For the text-containing cell, return its midpoint in (X, Y) coordinate format. 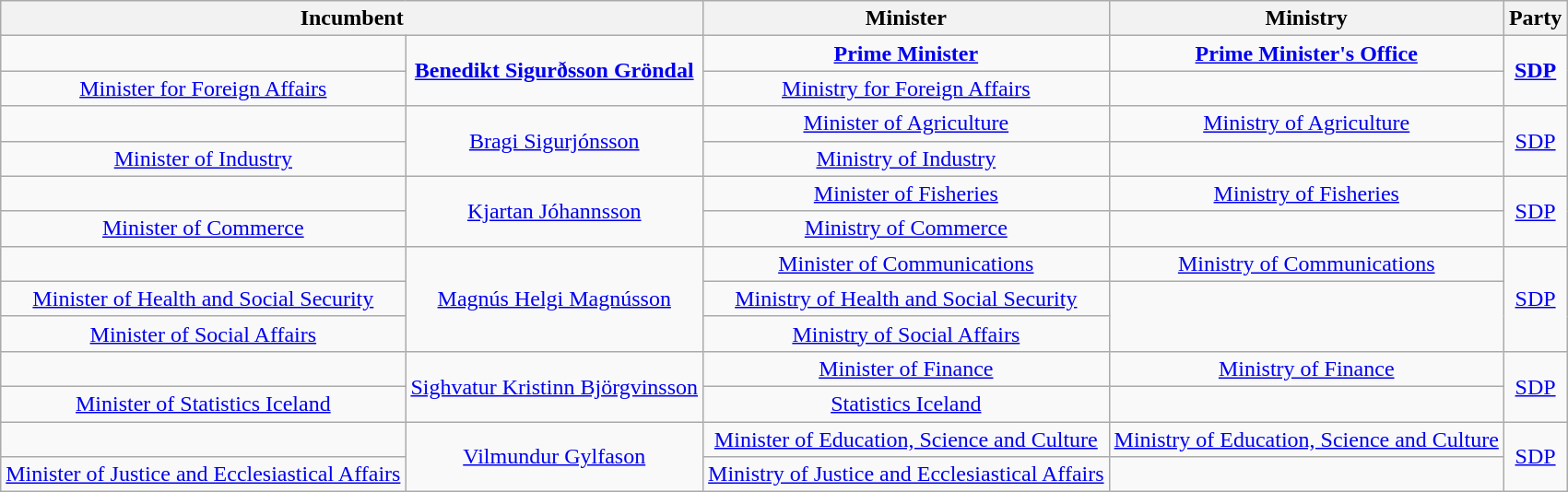
Incumbent (352, 18)
Minister of Justice and Ecclesiastical Affairs (203, 474)
Minister of Social Affairs (203, 334)
Ministry of Social Affairs (907, 334)
Ministry for Foreign Affairs (907, 88)
Ministry of Industry (907, 158)
Ministry of Communications (1306, 264)
Minister of Communications (907, 264)
Minister of Education, Science and Culture (907, 439)
Bragi Sigurjónsson (555, 141)
Kjartan Jóhannsson (555, 211)
Ministry of Finance (1306, 369)
Minister of Statistics Iceland (203, 404)
Ministry of Commerce (907, 228)
Minister of Finance (907, 369)
Ministry of Education, Science and Culture (1306, 439)
Minister of Health and Social Security (203, 299)
Ministry of Health and Social Security (907, 299)
Ministry of Justice and Ecclesiastical Affairs (907, 474)
Vilmundur Gylfason (555, 457)
Minister for Foreign Affairs (203, 88)
Party (1535, 18)
Magnús Helgi Magnússon (555, 299)
Ministry of Agriculture (1306, 123)
Benedikt Sigurðsson Gröndal (555, 71)
Minister of Commerce (203, 228)
Ministry (1306, 18)
Minister (907, 18)
Statistics Iceland (907, 404)
Ministry of Fisheries (1306, 193)
Minister of Industry (203, 158)
Sighvatur Kristinn Björgvinsson (555, 386)
Prime Minister (907, 53)
Prime Minister's Office (1306, 53)
Minister of Agriculture (907, 123)
Minister of Fisheries (907, 193)
